Scan for the cell matching the given text and deliver its [X, Y] coordinate at center. 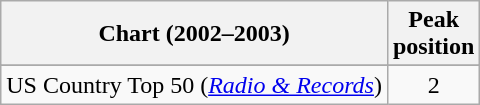
Peakposition [433, 34]
US Country Top 50 (Radio & Records) [194, 85]
Chart (2002–2003) [194, 34]
2 [433, 85]
